Search for the cell housing the specified text and yield its [x, y] center coordinate. 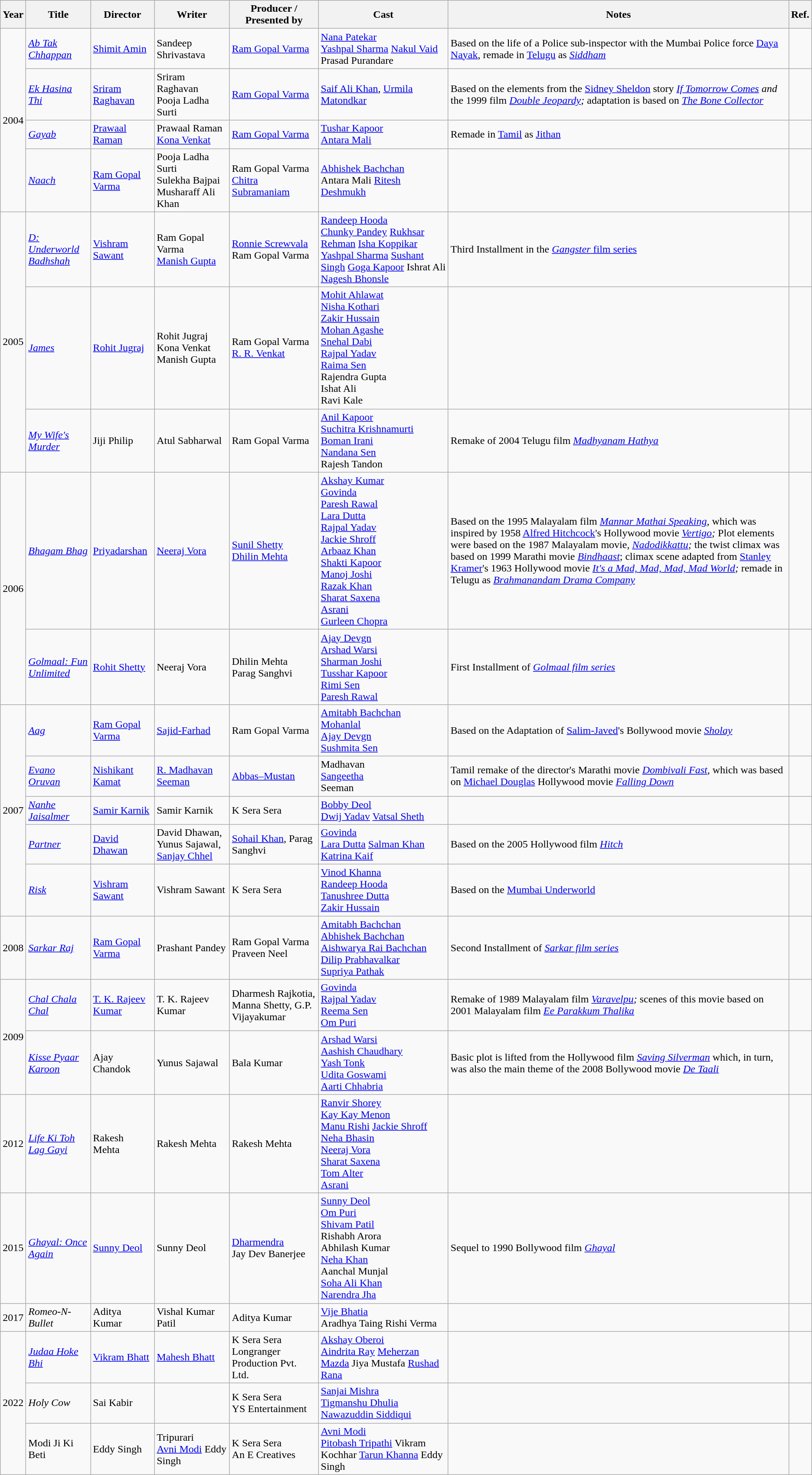
Aag [58, 730]
David Dhawan [122, 844]
Nishikant Kamat [122, 776]
Sajid-Farhad [192, 730]
Abbas–Mustan [274, 776]
Akshay KumarGovinda Paresh RawalLara DuttaRajpal YadavJackie ShroffArbaaz KhanShakti KapoorManoj JoshiRazak KhanSharat SaxenaAsraniGurleen Chopra [383, 551]
Sunil ShettyDhilin Mehta [274, 551]
2015 [13, 1248]
Priyadarshan [122, 551]
Remake of 2004 Telugu film Madhyanam Hathya [619, 440]
Sohail Khan, Parag Sanghvi [274, 844]
Romeo-N-Bullet [58, 1317]
Amitabh BachchanAbhishek BachchanAishwarya Rai BachchanDilip PrabhavalkarSupriya Pathak [383, 948]
2005 [13, 342]
David Dhawan, Yunus Sajawal, Sanjay Chhel [192, 844]
Avni ModiPitobash Tripathi Vikram Kochhar Tarun Khanna Eddy Singh [383, 1449]
MadhavanSangeethaSeeman [383, 776]
Nana PatekarYashpal Sharma Nakul Vaid Prasad Purandare [383, 49]
Bala Kumar [274, 1063]
Prawaal Raman [122, 135]
Sandeep Shrivastava [192, 49]
Tamil remake of the director's Marathi movie Dombivali Fast, which was based on Michael Douglas Hollywood movie Falling Down [619, 776]
Yunus Sajawal [192, 1063]
Dhilin MehtaParag Sanghvi [274, 667]
Life Ki Toh Lag Gayi [58, 1144]
TripurariAvni Modi Eddy Singh [192, 1449]
Ram Gopal VarmaR. R. Venkat [274, 348]
Remake of 1989 Malayalam film Varavelpu; scenes of this movie based on 2001 Malayalam film Ee Parakkum Thalika [619, 1005]
Arshad WarsiAashish ChaudharyYash TonkUdita GoswamiAarti Chhabria [383, 1063]
Gayab [58, 135]
Ram Gopal VarmaChitra Subramaniam [274, 180]
Sai Kabir [122, 1403]
Producer / Presented by [274, 15]
Modi Ji Ki Beti [58, 1449]
Kisse Pyaar Karoon [58, 1063]
Director [122, 15]
Title [58, 15]
Remade in Tamil as Jithan [619, 135]
Notes [619, 15]
2009 [13, 1037]
Ghayal: Once Again [58, 1248]
Prawaal RamanKona Venkat [192, 135]
Bobby DeolDwij Yadav Vatsal Sheth [383, 810]
First Installment of Golmaal film series [619, 667]
Based on the 2005 Hollywood film Hitch [619, 844]
Vije BhatiaAradhya Taing Rishi Verma [383, 1317]
Judaa Hoke Bhi [58, 1357]
Shimit Amin [122, 49]
Naach [58, 180]
Based on the Adaptation of Salim-Javed's Bollywood movie Sholay [619, 730]
2022 [13, 1403]
Ab Tak Chhappan [58, 49]
Ajay Chandok [122, 1063]
Partner [58, 844]
Dharmesh Rajkotia, Manna Shetty, G.P. Vijayakumar [274, 1005]
Based on the elements from the Sidney Sheldon story If Tomorrow Comes and the 1999 film Double Jeopardy; adaptation is based on The Bone Collector [619, 95]
Sarkar Raj [58, 948]
Sanjai MishraTigmanshu Dhulia Nawazuddin Siddiqui [383, 1403]
Mohit AhlawatNisha KothariZakir HussainMohan AgasheSnehal DabiRajpal YadavRaima SenRajendra GuptaIshat AliRavi Kale [383, 348]
Basic plot is lifted from the Hollywood film Saving Silverman which, in turn, was also the main theme of the 2008 Bollywood movie De Taali [619, 1063]
Vikram Bhatt [122, 1357]
Nanhe Jaisalmer [58, 810]
GovindaRajpal YadavReema SenOm Puri [383, 1005]
James [58, 348]
R. MadhavanSeeman [192, 776]
K Sera SeraAn E Creatives [274, 1449]
Cast [383, 15]
K Sera SeraYS Entertainment [274, 1403]
Sequel to 1990 Bollywood film Ghayal [619, 1248]
Abhishek BachchanAntara Mali Ritesh Deshmukh [383, 180]
DharmendraJay Dev Banerjee [274, 1248]
Chal Chala Chal [58, 1005]
Randeep HoodaChunky Pandey Rukhsar Rehman Isha Koppikar Yashpal Sharma Sushant Singh Goga Kapoor Ishrat Ali Nagesh Bhonsle [383, 249]
K Sera SeraLongranger Production Pvt. Ltd. [274, 1357]
Rohit Jugraj [122, 348]
2008 [13, 948]
2012 [13, 1144]
Tushar KapoorAntara Mali [383, 135]
Saif Ali Khan, Urmila Matondkar [383, 95]
2017 [13, 1317]
Prashant Pandey [192, 948]
My Wife's Murder [58, 440]
Rohit JugrajKona VenkatManish Gupta [192, 348]
Anil KapoorSuchitra KrishnamurtiBoman IraniNandana SenRajesh Tandon [383, 440]
Jiji Philip [122, 440]
Vishal Kumar Patil [192, 1317]
Atul Sabharwal [192, 440]
Ajay DevgnArshad Warsi Sharman JoshiTusshar KapoorRimi SenParesh Rawal [383, 667]
Third Installment in the Gangster film series [619, 249]
Year [13, 15]
Second Installment of Sarkar film series [619, 948]
Vinod KhannaRandeep HoodaTanushree DuttaZakir Hussain [383, 890]
Pooja Ladha SurtiSulekha BajpaiMusharaff Ali Khan [192, 180]
Holy Cow [58, 1403]
Writer [192, 15]
Ram Gopal VarmaPraveen Neel [274, 948]
Ref. [800, 15]
2006 [13, 588]
Eddy Singh [122, 1449]
Ram Gopal VarmaManish Gupta [192, 249]
2004 [13, 120]
Bhagam Bhag [58, 551]
Sunny DeolOm PuriShivam PatilRishabh AroraAbhilash KumarNeha KhanAanchal MunjalSoha Ali KhanNarendra Jha [383, 1248]
Mahesh Bhatt [192, 1357]
Evano Oruvan [58, 776]
Golmaal: Fun Unlimited [58, 667]
Akshay OberoiAindrita Ray Meherzan Mazda Jiya Mustafa Rushad Rana [383, 1357]
GovindaLara Dutta Salman Khan Katrina Kaif [383, 844]
Ranvir Shorey Kay Kay MenonManu Rishi Jackie ShroffNeha BhasinNeeraj VoraSharat Saxena Tom AlterAsrani [383, 1144]
Sriram Raghavan [122, 95]
Ek Hasina Thi [58, 95]
Based on the life of a Police sub-inspector with the Mumbai Police force Daya Nayak, remade in Telugu as Siddham [619, 49]
Risk [58, 890]
Rohit Shetty [122, 667]
Sriram RaghavanPooja Ladha Surti [192, 95]
Amitabh BachchanMohanlalAjay DevgnSushmita Sen [383, 730]
2007 [13, 810]
Based on the Mumbai Underworld [619, 890]
Ronnie ScrewvalaRam Gopal Varma [274, 249]
D: Underworld Badhshah [58, 249]
